Detect which cell encompasses the target text, then output its (x, y) center coordinate. 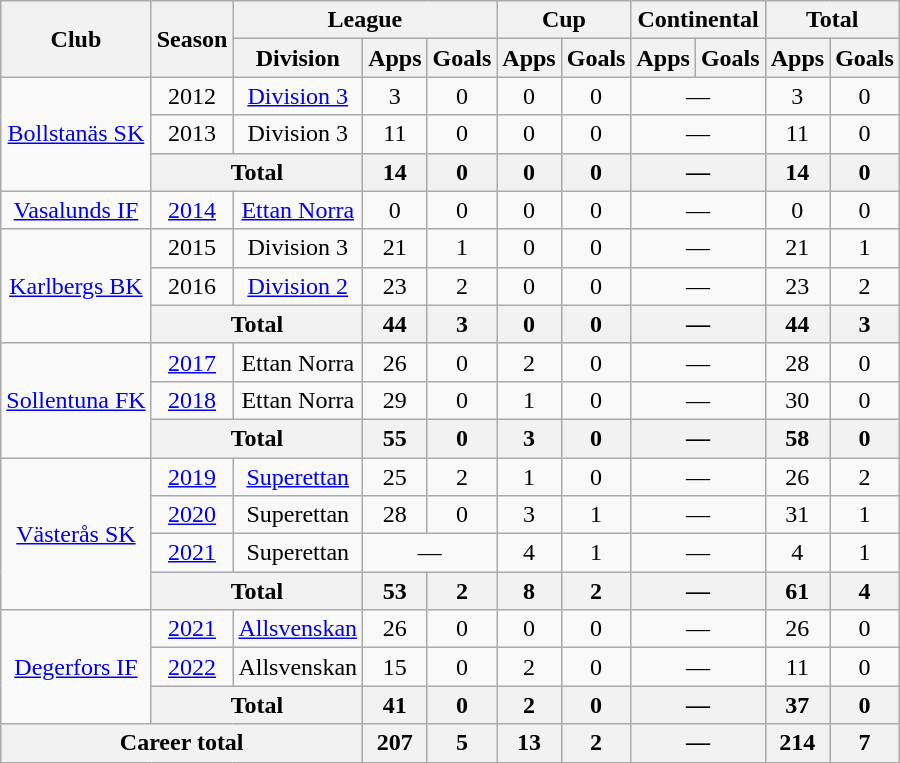
61 (797, 591)
31 (797, 515)
2016 (192, 286)
2018 (192, 400)
2019 (192, 477)
2017 (192, 362)
5 (462, 743)
207 (395, 743)
15 (395, 667)
Cup (564, 20)
25 (395, 477)
Karlbergs BK (76, 286)
30 (797, 400)
29 (395, 400)
2013 (192, 134)
2015 (192, 248)
Division 2 (298, 286)
Club (76, 39)
Degerfors IF (76, 667)
Career total (182, 743)
Division (298, 58)
Västerås SK (76, 534)
2022 (192, 667)
7 (865, 743)
2012 (192, 96)
Continental (698, 20)
37 (797, 705)
41 (395, 705)
13 (529, 743)
2014 (192, 210)
55 (395, 438)
53 (395, 591)
League (365, 20)
8 (529, 591)
Sollentuna FK (76, 400)
Bollstanäs SK (76, 134)
214 (797, 743)
Vasalunds IF (76, 210)
Season (192, 39)
2020 (192, 515)
58 (797, 438)
